Pinpoint the cell where the given text exists, returning its [x, y] midpoint coordinate. 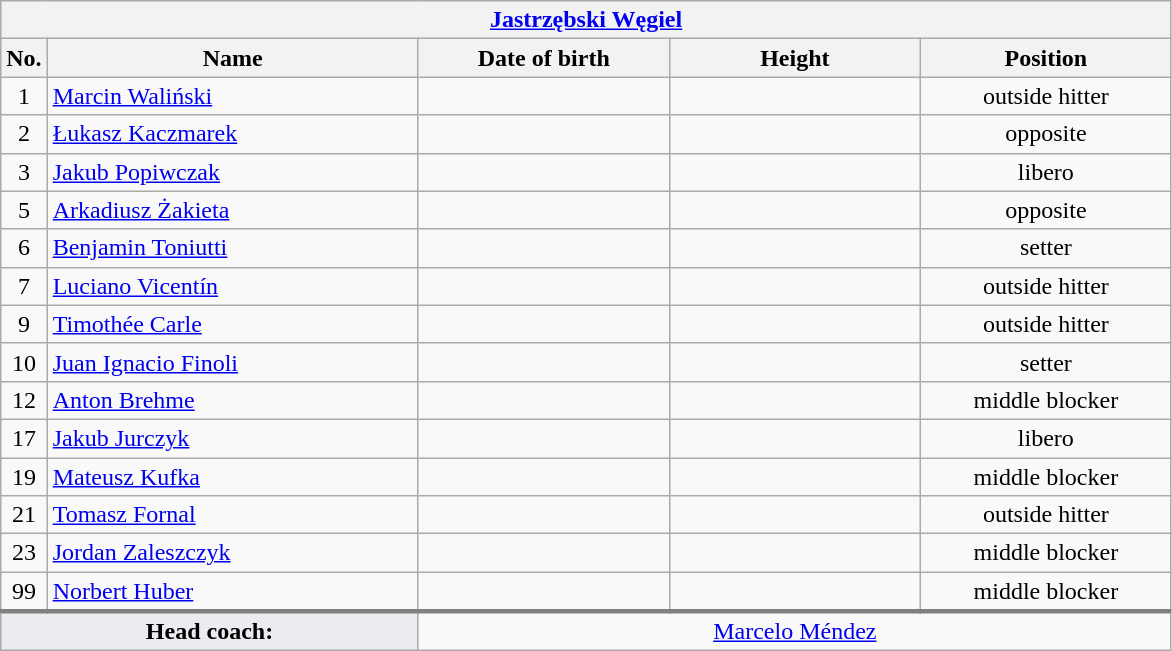
21 [24, 515]
No. [24, 58]
Marcelo Méndez [794, 631]
7 [24, 286]
Jakub Jurczyk [232, 438]
Arkadiusz Żakieta [232, 210]
Head coach: [210, 631]
17 [24, 438]
Anton Brehme [232, 400]
Tomasz Fornal [232, 515]
Jordan Zaleszczyk [232, 553]
Marcin Waliński [232, 96]
19 [24, 477]
Mateusz Kufka [232, 477]
Luciano Vicentín [232, 286]
Timothée Carle [232, 324]
3 [24, 172]
5 [24, 210]
Jakub Popiwczak [232, 172]
Date of birth [544, 58]
99 [24, 592]
2 [24, 134]
Benjamin Toniutti [232, 248]
Norbert Huber [232, 592]
Juan Ignacio Finoli [232, 362]
6 [24, 248]
12 [24, 400]
9 [24, 324]
Name [232, 58]
1 [24, 96]
Łukasz Kaczmarek [232, 134]
10 [24, 362]
Jastrzębski Węgiel [586, 20]
23 [24, 553]
Height [794, 58]
Position [1046, 58]
